Return the (X, Y) coordinate for the center point of the cell that contains the specified text.  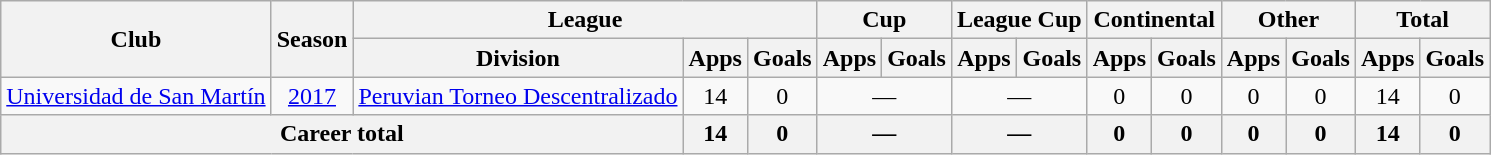
Career total (342, 134)
League Cup (1019, 20)
Continental (1154, 20)
2017 (312, 96)
Other (1288, 20)
Total (1422, 20)
Universidad de San Martín (136, 96)
League (585, 20)
Peruvian Torneo Descentralizado (518, 96)
Cup (884, 20)
Division (518, 58)
Season (312, 39)
Club (136, 39)
